Extract the (X, Y) coordinate from the center of the cell holding the provided text.  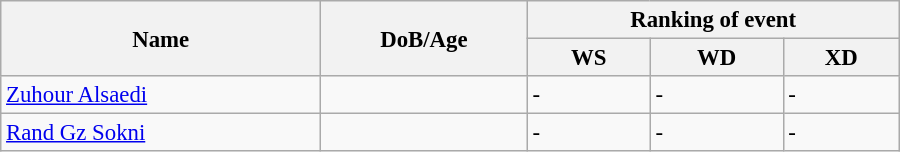
WS (588, 58)
Ranking of event (713, 20)
Zuhour Alsaedi (161, 95)
Rand Gz Sokni (161, 133)
WD (716, 58)
XD (841, 58)
DoB/Age (424, 38)
Name (161, 38)
